Capture the cell that displays the provided text and extract its [X, Y] central coordinate. 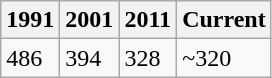
~320 [224, 58]
2001 [90, 20]
328 [148, 58]
1991 [30, 20]
486 [30, 58]
394 [90, 58]
2011 [148, 20]
Current [224, 20]
